Return (x, y) of the center of cell containing provided text 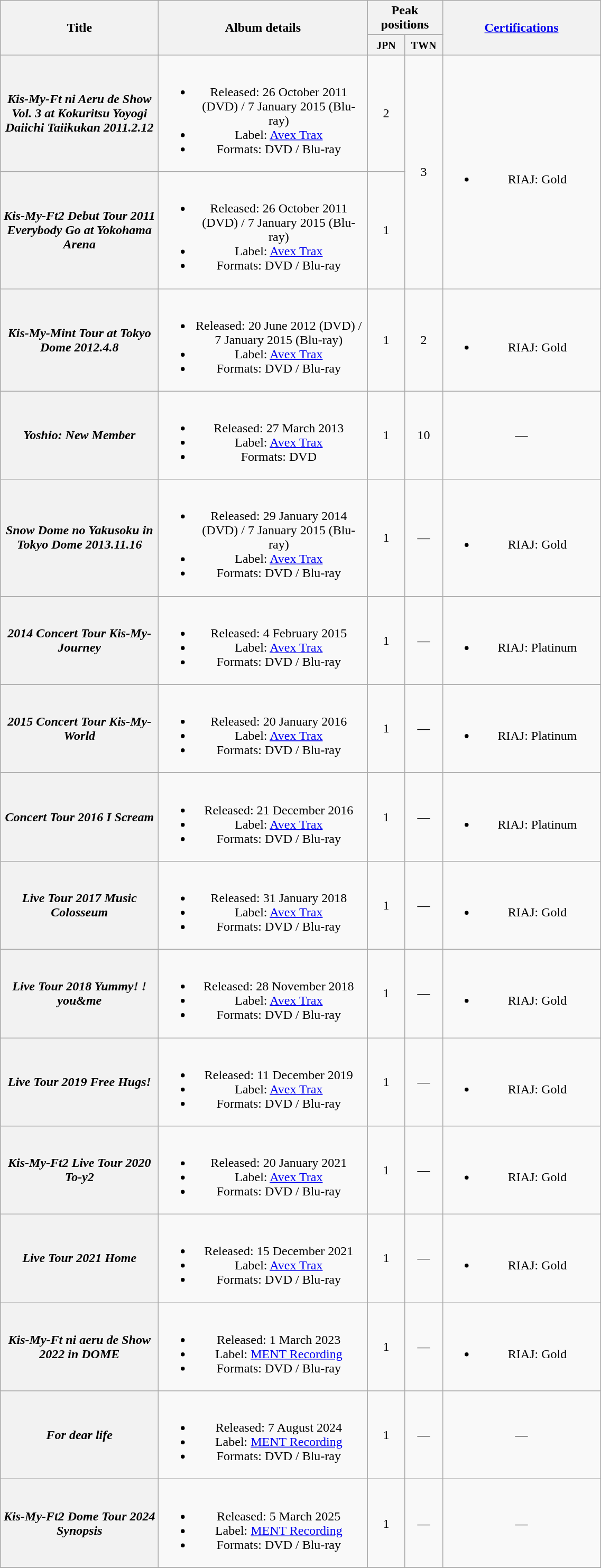
Released: 31 January 2018Label: Avex TraxFormats: DVD / Blu-ray (263, 905)
For dear life (79, 1435)
Released: 20 January 2021Label: Avex TraxFormats: DVD / Blu-ray (263, 1170)
Released: 20 January 2016Label: Avex TraxFormats: DVD / Blu-ray (263, 728)
Released: 28 November 2018Label: Avex TraxFormats: DVD / Blu-ray (263, 994)
Kis-My-Mint Tour at Tokyo Dome 2012.4.8 (79, 340)
Live Tour 2019 Free Hugs! (79, 1082)
Live Tour 2021 Home (79, 1259)
Released: 4 February 2015Label: Avex TraxFormats: DVD / Blu-ray (263, 641)
TWN (424, 45)
10 (424, 435)
Snow Dome no Yakusoku in Tokyo Dome 2013.11.16 (79, 538)
Kis-My-Ft ni aeru de Show 2022 in DOME (79, 1347)
Kis-My-Ft ni Aeru de Show Vol. 3 at Kokuritsu Yoyogi Daiichi Taiikukan 2011.2.12 (79, 113)
3 (424, 172)
Released: 27 March 2013Label: Avex TraxFormats: DVD (263, 435)
Released: 21 December 2016Label: Avex TraxFormats: DVD / Blu-ray (263, 817)
Peak positions (405, 18)
Released: 7 August 2024Label: MENT RecordingFormats: DVD / Blu-ray (263, 1435)
Live Tour 2017 Music Colosseum (79, 905)
Released: 15 December 2021Label: Avex TraxFormats: DVD / Blu-ray (263, 1259)
2014 Concert Tour Kis-My-Journey (79, 641)
Released: 20 June 2012 (DVD) / 7 January 2015 (Blu-ray)Label: Avex TraxFormats: DVD / Blu-ray (263, 340)
JPN (386, 45)
Yoshio: New Member (79, 435)
Concert Tour 2016 I Scream (79, 817)
Title (79, 27)
Kis-My-Ft2 Live Tour 2020 To-y2 (79, 1170)
Kis-My-Ft2 Dome Tour 2024 Synopsis (79, 1523)
Live Tour 2018 Yummy! ! you&me (79, 994)
Kis-My-Ft2 Debut Tour 2011 Everybody Go at Yokohama Arena (79, 230)
Album details (263, 27)
Released: 29 January 2014 (DVD) / 7 January 2015 (Blu-ray)Label: Avex TraxFormats: DVD / Blu-ray (263, 538)
2015 Concert Tour Kis-My-World (79, 728)
Released: 5 March 2025Label: MENT RecordingFormats: DVD / Blu-ray (263, 1523)
Certifications (521, 27)
Released: 1 March 2023Label: MENT RecordingFormats: DVD / Blu-ray (263, 1347)
Released: 11 December 2019Label: Avex TraxFormats: DVD / Blu-ray (263, 1082)
